For the text-containing cell, return its midpoint in [X, Y] coordinate format. 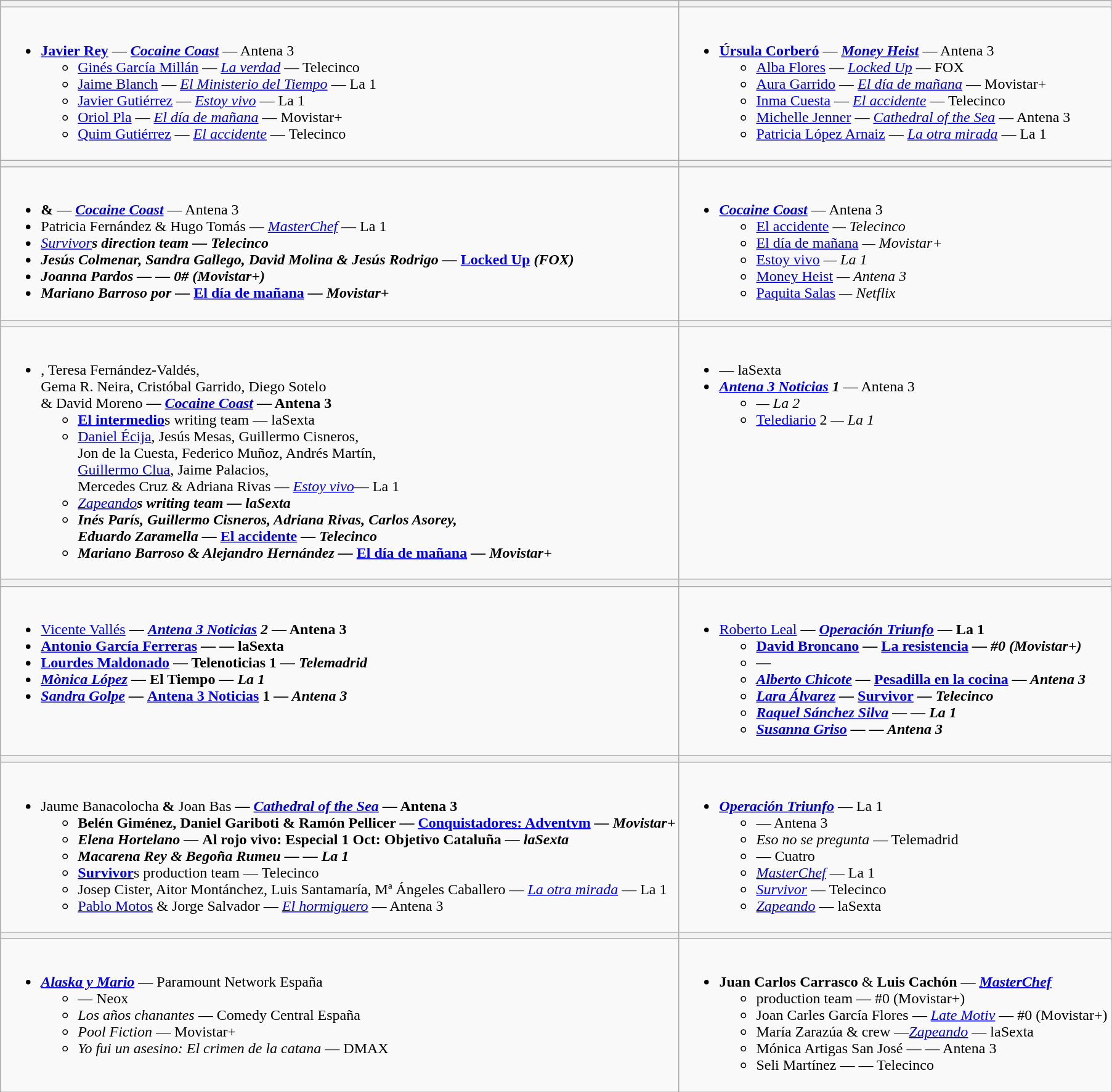
Operación Triunfo — La 1 — Antena 3Eso no se pregunta — Telemadrid — CuatroMasterChef — La 1Survivor — TelecincoZapeando — laSexta [895, 847]
Cocaine Coast — Antena 3El accidente — TelecincoEl día de mañana — Movistar+Estoy vivo — La 1Money Heist — Antena 3Paquita Salas — Netflix [895, 243]
— laSextaAntena 3 Noticias 1 — Antena 3 — La 2Telediario 2 — La 1 [895, 453]
